Capture the cell that displays the provided text and extract its (x, y) central coordinate. 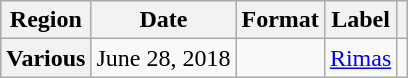
Date (164, 20)
Format (280, 20)
Rimas (360, 58)
Various (46, 58)
Label (360, 20)
June 28, 2018 (164, 58)
Region (46, 20)
